Extract the [X, Y] coordinate from the center of the cell holding the provided text.  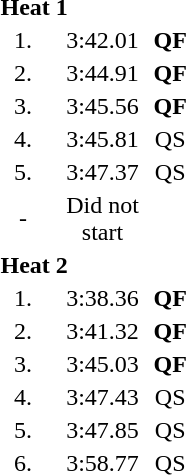
3:44.91 [102, 73]
3:41.32 [102, 331]
3:45.03 [102, 364]
3:47.37 [102, 172]
Did not start [102, 218]
3:38.36 [102, 298]
3:47.43 [102, 397]
3:47.85 [102, 430]
3:42.01 [102, 40]
3:45.81 [102, 139]
3:45.56 [102, 106]
